Detect which cell encompasses the target text, then output its (x, y) center coordinate. 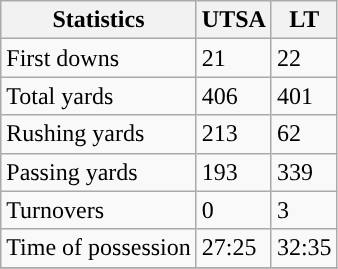
32:35 (304, 248)
Total yards (99, 96)
First downs (99, 58)
213 (234, 134)
3 (304, 210)
Rushing yards (99, 134)
Passing yards (99, 172)
406 (234, 96)
62 (304, 134)
27:25 (234, 248)
UTSA (234, 20)
Statistics (99, 20)
Turnovers (99, 210)
193 (234, 172)
401 (304, 96)
0 (234, 210)
Time of possession (99, 248)
339 (304, 172)
21 (234, 58)
LT (304, 20)
22 (304, 58)
